Provide the [x, y] coordinate of the cell's center where the given text is located.  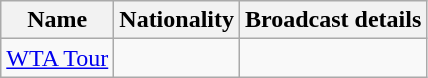
Name [58, 20]
Nationality [177, 20]
Broadcast details [334, 20]
WTA Tour [58, 58]
